Output the [X, Y] coordinate of the center of the cell containing the given text.  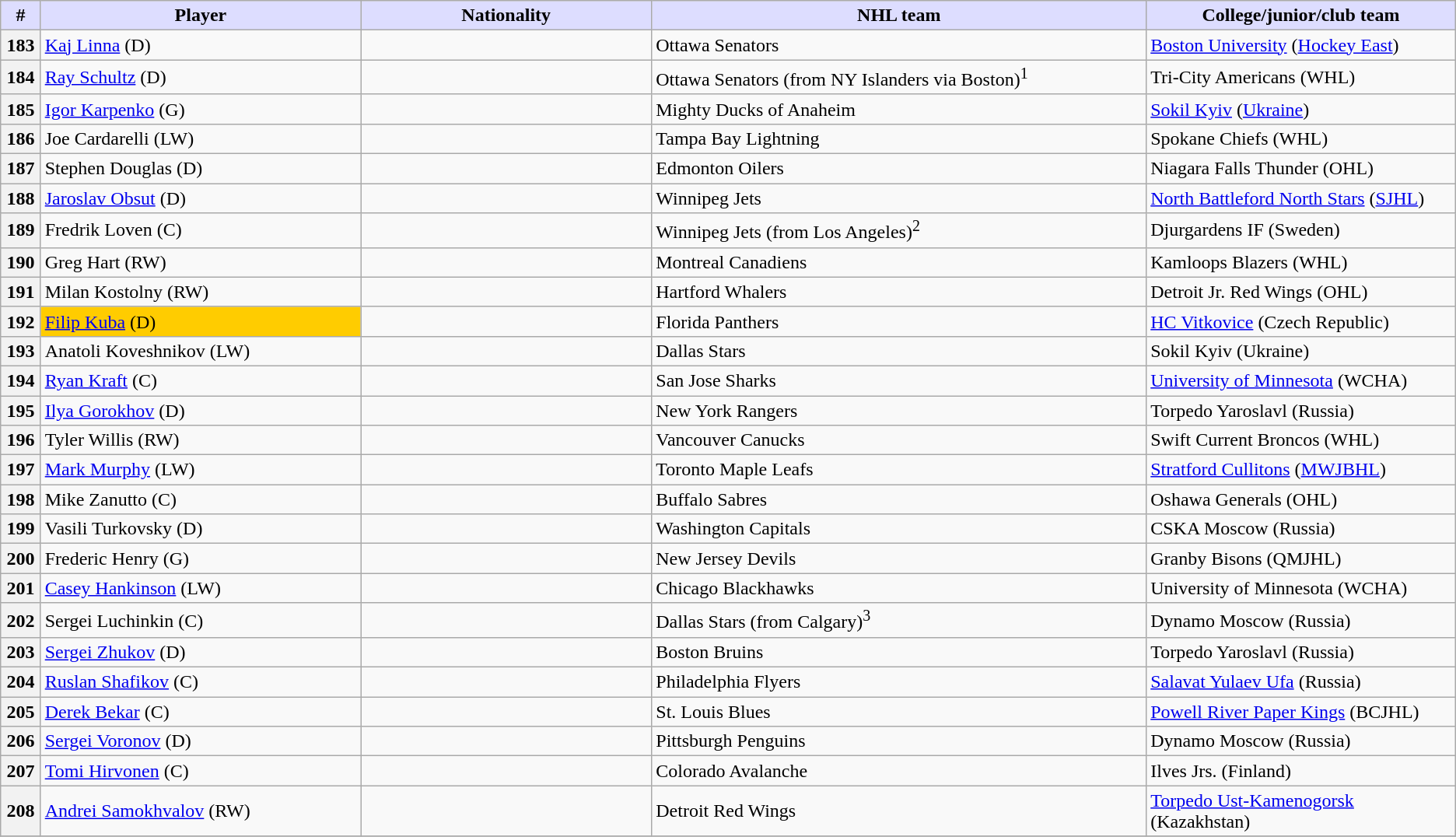
192 [20, 321]
Nationality [506, 16]
183 [20, 45]
Ilves Jrs. (Finland) [1301, 771]
Sergei Luchinkin (C) [201, 621]
Sergei Voronov (D) [201, 741]
Colorado Avalanche [899, 771]
New York Rangers [899, 411]
207 [20, 771]
Stratford Cullitons (MWJBHL) [1301, 470]
Casey Hankinson (LW) [201, 588]
Ruslan Shafikov (C) [201, 682]
184 [20, 78]
206 [20, 741]
Tyler Willis (RW) [201, 440]
College/junior/club team [1301, 16]
Vasili Turkovsky (D) [201, 529]
Ilya Gorokhov (D) [201, 411]
Ottawa Senators [899, 45]
195 [20, 411]
CSKA Moscow (Russia) [1301, 529]
Mark Murphy (LW) [201, 470]
Florida Panthers [899, 321]
Player [201, 16]
198 [20, 499]
Vancouver Canucks [899, 440]
Andrei Samokhvalov (RW) [201, 811]
190 [20, 262]
Sergei Zhukov (D) [201, 653]
185 [20, 109]
Derek Bekar (C) [201, 712]
St. Louis Blues [899, 712]
Buffalo Sabres [899, 499]
Boston Bruins [899, 653]
Washington Capitals [899, 529]
Torpedo Ust-Kamenogorsk (Kazakhstan) [1301, 811]
Frederic Henry (G) [201, 559]
New Jersey Devils [899, 559]
204 [20, 682]
Powell River Paper Kings (BCJHL) [1301, 712]
Tomi Hirvonen (C) [201, 771]
Mighty Ducks of Anaheim [899, 109]
Dallas Stars [899, 351]
Fredrik Loven (C) [201, 230]
Hartford Whalers [899, 292]
208 [20, 811]
Ray Schultz (D) [201, 78]
Joe Cardarelli (LW) [201, 138]
Greg Hart (RW) [201, 262]
NHL team [899, 16]
Detroit Jr. Red Wings (OHL) [1301, 292]
196 [20, 440]
187 [20, 169]
Dallas Stars (from Calgary)3 [899, 621]
Tri-City Americans (WHL) [1301, 78]
199 [20, 529]
North Battleford North Stars (SJHL) [1301, 198]
193 [20, 351]
Montreal Canadiens [899, 262]
Toronto Maple Leafs [899, 470]
Ottawa Senators (from NY Islanders via Boston)1 [899, 78]
Boston University (Hockey East) [1301, 45]
197 [20, 470]
Granby Bisons (QMJHL) [1301, 559]
Oshawa Generals (OHL) [1301, 499]
Kaj Linna (D) [201, 45]
Filip Kuba (D) [201, 321]
191 [20, 292]
Edmonton Oilers [899, 169]
Winnipeg Jets [899, 198]
Pittsburgh Penguins [899, 741]
186 [20, 138]
Niagara Falls Thunder (OHL) [1301, 169]
Winnipeg Jets (from Los Angeles)2 [899, 230]
202 [20, 621]
San Jose Sharks [899, 380]
HC Vitkovice (Czech Republic) [1301, 321]
201 [20, 588]
Stephen Douglas (D) [201, 169]
200 [20, 559]
Salavat Yulaev Ufa (Russia) [1301, 682]
Detroit Red Wings [899, 811]
Djurgardens IF (Sweden) [1301, 230]
Ryan Kraft (C) [201, 380]
Igor Karpenko (G) [201, 109]
203 [20, 653]
Anatoli Koveshnikov (LW) [201, 351]
# [20, 16]
Chicago Blackhawks [899, 588]
194 [20, 380]
Philadelphia Flyers [899, 682]
Jaroslav Obsut (D) [201, 198]
Tampa Bay Lightning [899, 138]
189 [20, 230]
205 [20, 712]
Swift Current Broncos (WHL) [1301, 440]
Spokane Chiefs (WHL) [1301, 138]
Kamloops Blazers (WHL) [1301, 262]
Milan Kostolny (RW) [201, 292]
188 [20, 198]
Mike Zanutto (C) [201, 499]
